Locate the cell with the specified text and output its [X, Y] center coordinate. 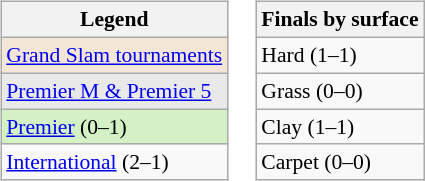
Hard (1–1) [340, 55]
Legend [114, 20]
Grand Slam tournaments [114, 55]
Finals by surface [340, 20]
Clay (1–1) [340, 127]
Premier (0–1) [114, 127]
Grass (0–0) [340, 91]
Carpet (0–0) [340, 162]
International (2–1) [114, 162]
Premier M & Premier 5 [114, 91]
